Return (X, Y) of the center of cell containing provided text 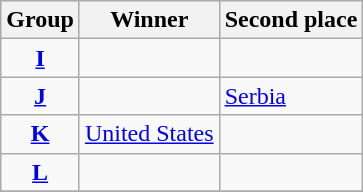
Second place (291, 20)
Serbia (291, 96)
Group (40, 20)
K (40, 134)
I (40, 58)
United States (149, 134)
Winner (149, 20)
J (40, 96)
L (40, 172)
